Search for the cell housing the specified text and yield its (X, Y) center coordinate. 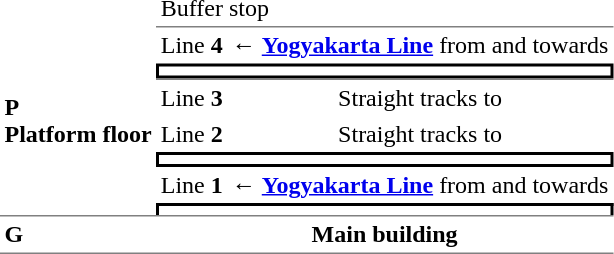
PPlatform floor (78, 120)
Line 2 (192, 134)
Main building (384, 234)
Line 3 (192, 97)
Line 1 (192, 185)
G (78, 234)
Line 4 (192, 45)
